Return the (X, Y) coordinate for the center point of the cell that contains the specified text.  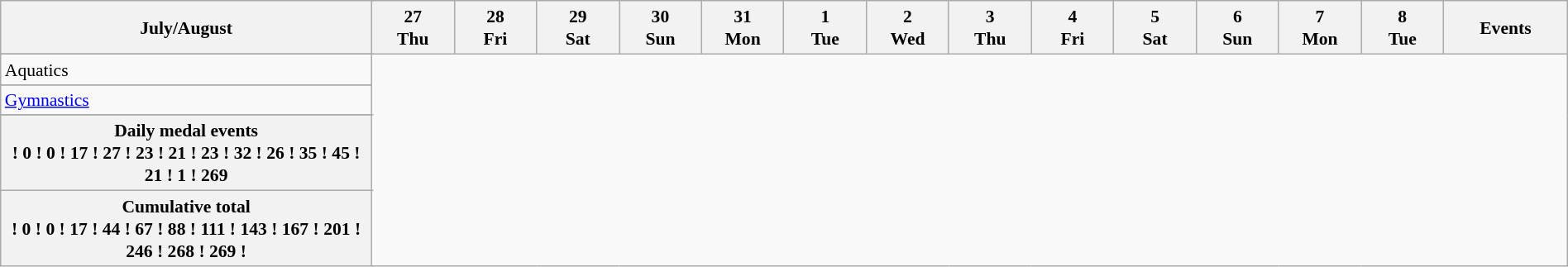
28Fri (495, 27)
1Tue (825, 27)
4Fri (1073, 27)
8Tue (1403, 27)
31Mon (743, 27)
Aquatics (187, 69)
3Thu (990, 27)
29Sat (578, 27)
Events (1506, 27)
6Sun (1237, 27)
30Sun (661, 27)
27Thu (413, 27)
July/August (187, 27)
2Wed (908, 27)
Cumulative total! 0 ! 0 ! 17 ! 44 ! 67 ! 88 ! 111 ! 143 ! 167 ! 201 ! 246 ! 268 ! 269 ! (187, 228)
7Mon (1320, 27)
Gymnastics (187, 99)
Daily medal events! 0 ! 0 ! 17 ! 27 ! 23 ! 21 ! 23 ! 32 ! 26 ! 35 ! 45 ! 21 ! 1 ! 269 (187, 152)
5Sat (1155, 27)
